Return the (X, Y) coordinate for the center point of the cell that contains the specified text.  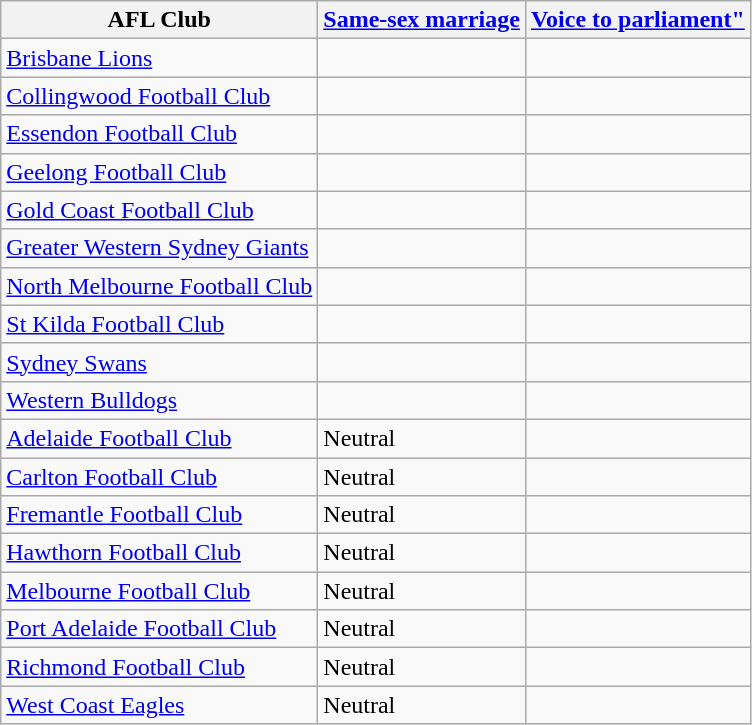
Sydney Swans (160, 362)
Richmond Football Club (160, 667)
Same-sex marriage (422, 20)
Essendon Football Club (160, 134)
North Melbourne Football Club (160, 286)
Geelong Football Club (160, 172)
Melbourne Football Club (160, 591)
St Kilda Football Club (160, 324)
Brisbane Lions (160, 58)
Collingwood Football Club (160, 96)
Carlton Football Club (160, 477)
Hawthorn Football Club (160, 553)
Western Bulldogs (160, 400)
Port Adelaide Football Club (160, 629)
Adelaide Football Club (160, 438)
Gold Coast Football Club (160, 210)
AFL Club (160, 20)
Voice to parliament" (638, 20)
Greater Western Sydney Giants (160, 248)
Fremantle Football Club (160, 515)
West Coast Eagles (160, 705)
